Determine the (X, Y) coordinate at the center of the cell enclosing the given text.  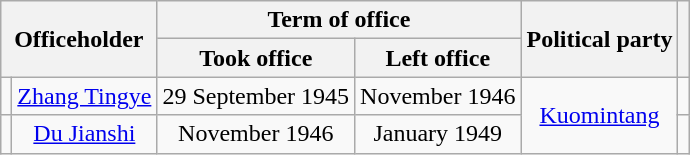
Zhang Tingye (84, 96)
Term of office (339, 20)
29 September 1945 (256, 96)
Officeholder (79, 39)
Left office (438, 58)
Political party (600, 39)
Kuomintang (600, 115)
Du Jianshi (84, 134)
January 1949 (438, 134)
Took office (256, 58)
